Determine the [x, y] coordinate at the center of the cell enclosing the given text.  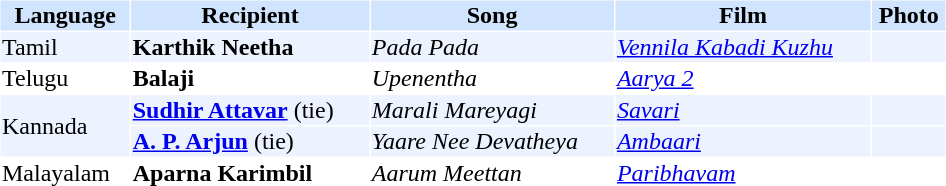
Film [742, 15]
Aarya 2 [742, 79]
Photo [908, 15]
Language [64, 15]
Balaji [250, 79]
Recipient [250, 15]
Kannada [64, 126]
Vennila Kabadi Kuzhu [742, 47]
Tamil [64, 47]
Karthik Neetha [250, 47]
Sudhir Attavar (tie) [250, 110]
Pada Pada [492, 47]
Telugu [64, 79]
A. P. Arjun (tie) [250, 141]
Song [492, 15]
Marali Mareyagi [492, 110]
Ambaari [742, 141]
Savari [742, 110]
Upenentha [492, 79]
Yaare Nee Devatheya [492, 141]
